Detect which cell encompasses the target text, then output its (x, y) center coordinate. 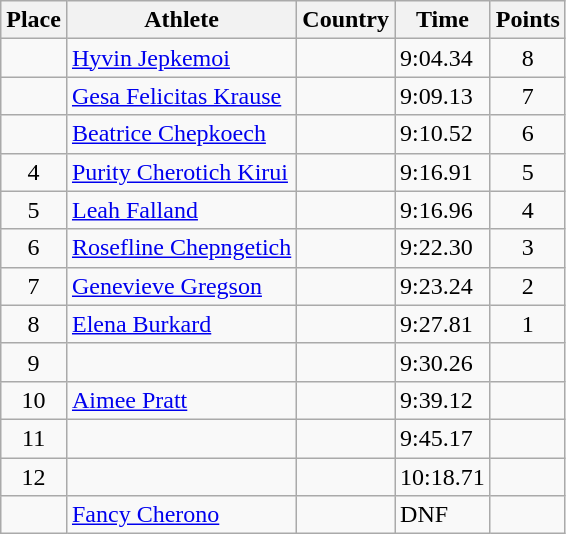
1 (528, 324)
9:39.12 (443, 400)
Hyvin Jepkemoi (181, 58)
Purity Cherotich Kirui (181, 172)
3 (528, 248)
Leah Falland (181, 210)
9:45.17 (443, 438)
Place (34, 20)
DNF (443, 515)
9:09.13 (443, 96)
9:23.24 (443, 286)
Elena Burkard (181, 324)
9 (34, 362)
9:27.81 (443, 324)
Aimee Pratt (181, 400)
Athlete (181, 20)
Points (528, 20)
9:16.96 (443, 210)
9:22.30 (443, 248)
11 (34, 438)
Time (443, 20)
9:10.52 (443, 134)
Rosefline Chepngetich (181, 248)
Beatrice Chepkoech (181, 134)
9:30.26 (443, 362)
Fancy Cherono (181, 515)
Country (346, 20)
10:18.71 (443, 477)
10 (34, 400)
Genevieve Gregson (181, 286)
12 (34, 477)
2 (528, 286)
9:04.34 (443, 58)
9:16.91 (443, 172)
Gesa Felicitas Krause (181, 96)
